Output the [x, y] coordinate of the center of the cell containing the given text.  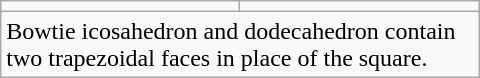
Bowtie icosahedron and dodecahedron contain two trapezoidal faces in place of the square. [240, 44]
